Provide the [X, Y] coordinate of the cell's center where the given text is located.  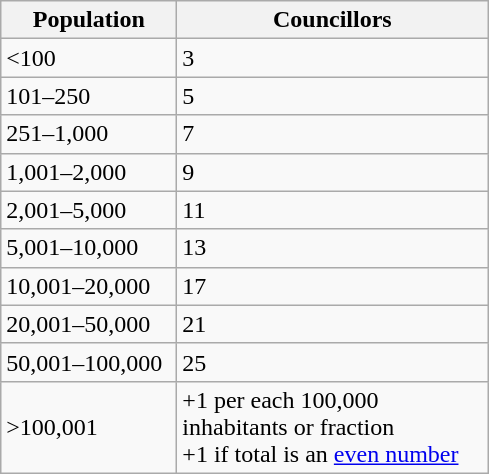
11 [332, 210]
2,001–5,000 [89, 210]
10,001–20,000 [89, 286]
>100,001 [89, 427]
7 [332, 134]
13 [332, 248]
17 [332, 286]
101–250 [89, 96]
21 [332, 324]
9 [332, 172]
25 [332, 362]
Population [89, 20]
20,001–50,000 [89, 324]
50,001–100,000 [89, 362]
<100 [89, 58]
251–1,000 [89, 134]
1,001–2,000 [89, 172]
5 [332, 96]
+1 per each 100,000 inhabitants or fraction+1 if total is an even number [332, 427]
3 [332, 58]
Councillors [332, 20]
5,001–10,000 [89, 248]
